Output the (x, y) coordinate of the center of the cell containing the given text.  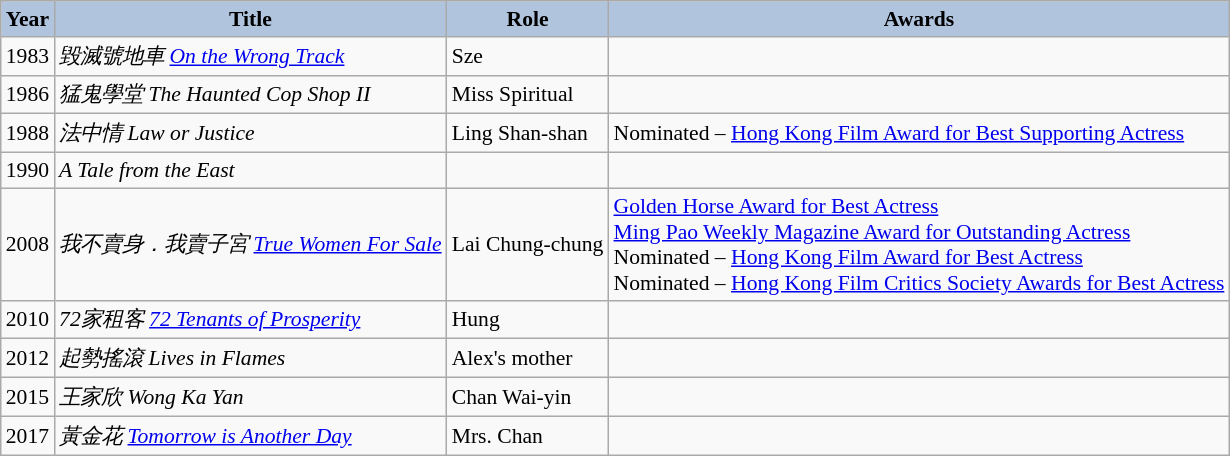
Hung (528, 320)
Alex's mother (528, 358)
1986 (28, 94)
1988 (28, 134)
猛鬼學堂 The Haunted Cop Shop II (250, 94)
Mrs. Chan (528, 436)
Nominated – Hong Kong Film Award for Best Supporting Actress (918, 134)
毀滅號地車 On the Wrong Track (250, 56)
Title (250, 19)
黃金花 Tomorrow is Another Day (250, 436)
Lai Chung-chung (528, 244)
1990 (28, 171)
王家欣 Wong Ka Yan (250, 398)
我不賣身．我賣子宮 True Women For Sale (250, 244)
A Tale from the East (250, 171)
Role (528, 19)
Ling Shan-shan (528, 134)
2015 (28, 398)
2012 (28, 358)
72家租客 72 Tenants of Prosperity (250, 320)
Year (28, 19)
Miss Spiritual (528, 94)
起勢搖滾 Lives in Flames (250, 358)
2010 (28, 320)
2008 (28, 244)
1983 (28, 56)
法中情 Law or Justice (250, 134)
Sze (528, 56)
Awards (918, 19)
Chan Wai-yin (528, 398)
2017 (28, 436)
